Capture the cell that displays the provided text and extract its [X, Y] central coordinate. 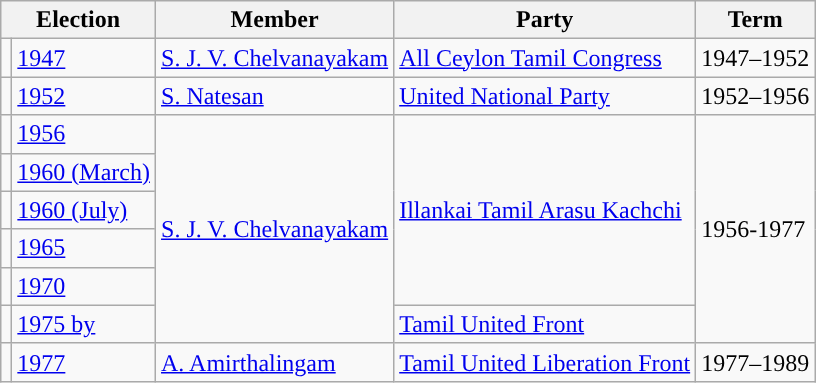
United National Party [545, 96]
All Ceylon Tamil Congress [545, 58]
Tamil United Front [545, 324]
1965 [84, 248]
1975 by [84, 324]
A. Amirthalingam [275, 362]
1960 (July) [84, 210]
S. Natesan [275, 96]
Election [78, 20]
Illankai Tamil Arasu Kachchi [545, 210]
1977–1989 [756, 362]
Tamil United Liberation Front [545, 362]
1970 [84, 286]
1956 [84, 134]
1947 [84, 58]
Term [756, 20]
1956-1977 [756, 229]
1947–1952 [756, 58]
1977 [84, 362]
1960 (March) [84, 172]
1952–1956 [756, 96]
Party [545, 20]
1952 [84, 96]
Member [275, 20]
